Scan for the cell matching the given text and deliver its (X, Y) coordinate at center. 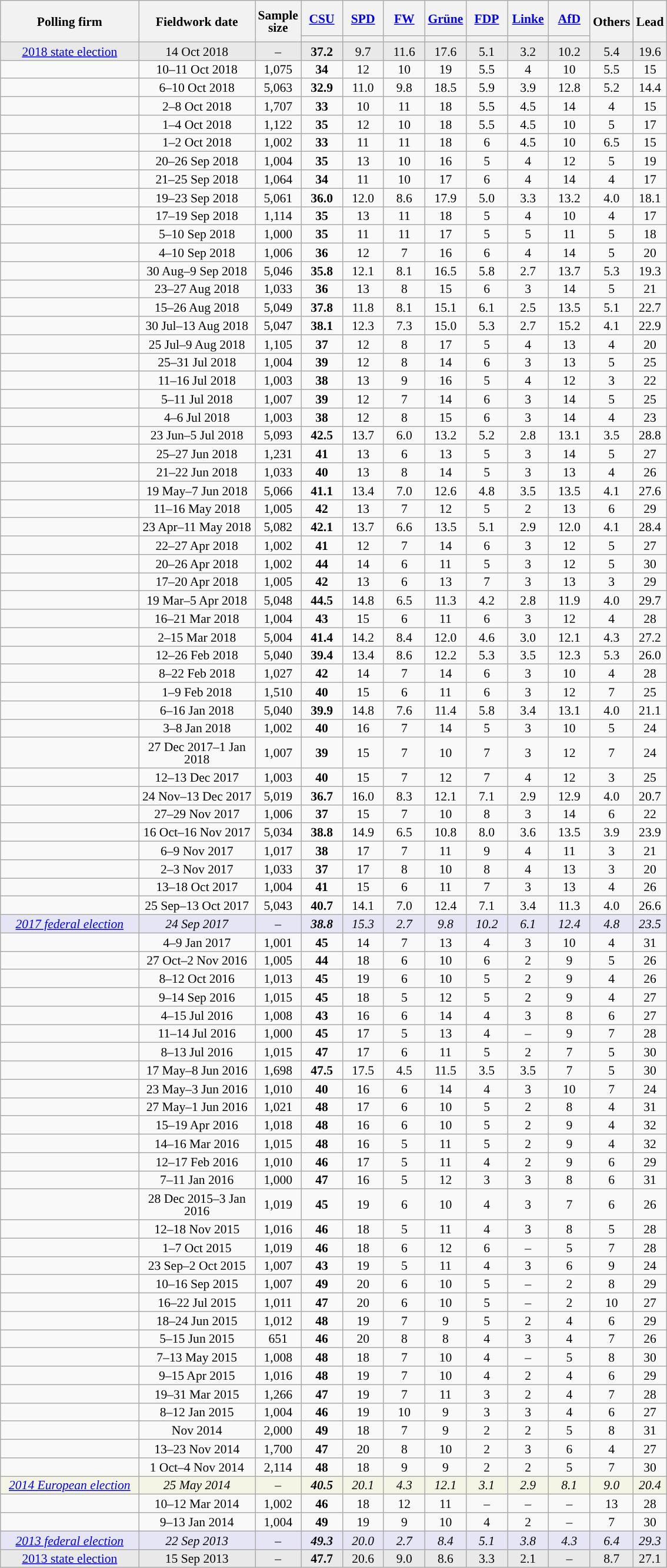
16.0 (363, 795)
2–15 Mar 2018 (197, 636)
5,004 (278, 636)
11.0 (363, 88)
1–2 Oct 2018 (197, 142)
6.0 (404, 435)
32.9 (322, 88)
17.6 (445, 51)
7.3 (404, 326)
14.4 (651, 88)
29.7 (651, 600)
19 May–7 Jun 2018 (197, 491)
5,093 (278, 435)
20.0 (363, 1540)
Others (612, 21)
9–15 Apr 2015 (197, 1375)
21–25 Sep 2018 (197, 179)
39.9 (322, 710)
1,064 (278, 179)
11.5 (445, 1070)
20–26 Apr 2018 (197, 563)
1–4 Oct 2018 (197, 125)
15–19 Apr 2016 (197, 1126)
23–27 Aug 2018 (197, 289)
27.6 (651, 491)
3.0 (528, 636)
5,061 (278, 198)
14–16 Mar 2016 (197, 1143)
8–13 Jul 2016 (197, 1052)
11.4 (445, 710)
Samplesize (278, 21)
6–9 Nov 2017 (197, 850)
1,021 (278, 1107)
6.4 (612, 1540)
14.2 (363, 636)
14 Oct 2018 (197, 51)
15.2 (569, 326)
11.9 (569, 600)
2–3 Nov 2017 (197, 869)
2,114 (278, 1467)
28 Dec 2015–3 Jan 2016 (197, 1205)
6–16 Jan 2018 (197, 710)
11–16 Jul 2018 (197, 381)
9–13 Jan 2014 (197, 1522)
651 (278, 1339)
4.2 (486, 600)
19 Mar–5 Apr 2018 (197, 600)
1,231 (278, 454)
2017 federal election (69, 923)
36.7 (322, 795)
23 Sep–2 Oct 2015 (197, 1266)
20.6 (363, 1559)
5,019 (278, 795)
30 Aug–9 Sep 2018 (197, 271)
38.1 (322, 326)
18–24 Jun 2015 (197, 1321)
29.3 (651, 1540)
20–26 Sep 2018 (197, 161)
10–16 Sep 2015 (197, 1285)
15.3 (363, 923)
47.7 (322, 1559)
27–29 Nov 2017 (197, 814)
27 Dec 2017–1 Jan 2018 (197, 753)
39.4 (322, 655)
5.4 (612, 51)
1,018 (278, 1126)
12.8 (569, 88)
1,510 (278, 692)
7.6 (404, 710)
1,027 (278, 674)
7–13 May 2015 (197, 1357)
23 (651, 418)
23.5 (651, 923)
Nov 2014 (197, 1430)
FDP (486, 18)
11–16 May 2018 (197, 508)
12.2 (445, 655)
27 May–1 Jun 2016 (197, 1107)
10.8 (445, 833)
21–22 Jun 2018 (197, 472)
8–12 Oct 2016 (197, 979)
15.0 (445, 326)
AfD (569, 18)
25–27 Jun 2018 (197, 454)
5,043 (278, 906)
44.5 (322, 600)
25 Jul–9 Aug 2018 (197, 343)
2018 state election (69, 51)
Fieldwork date (197, 21)
23.9 (651, 833)
40.7 (322, 906)
1,075 (278, 69)
1,011 (278, 1302)
21.1 (651, 710)
23 May–3 Jun 2016 (197, 1088)
8–22 Feb 2018 (197, 674)
41.4 (322, 636)
16 Oct–16 Nov 2017 (197, 833)
1,001 (278, 942)
49.3 (322, 1540)
2.5 (528, 307)
4.6 (486, 636)
Grüne (445, 18)
26.0 (651, 655)
35.8 (322, 271)
1,017 (278, 850)
17.5 (363, 1070)
8.7 (612, 1559)
5,046 (278, 271)
5–11 Jul 2018 (197, 399)
1,013 (278, 979)
5–15 Jun 2015 (197, 1339)
1,266 (278, 1394)
23 Jun–5 Jul 2018 (197, 435)
11.6 (404, 51)
4–15 Jul 2016 (197, 1015)
25 May 2014 (197, 1486)
17 May–8 Jun 2016 (197, 1070)
6.6 (404, 527)
Polling firm (69, 21)
37.8 (322, 307)
8.0 (486, 833)
10–11 Oct 2018 (197, 69)
27.2 (651, 636)
11–14 Jul 2016 (197, 1034)
8.3 (404, 795)
3.8 (528, 1540)
27.1 (651, 1559)
42.1 (322, 527)
1,012 (278, 1321)
25 Sep–13 Oct 2017 (197, 906)
9.7 (363, 51)
17–19 Sep 2018 (197, 215)
15 Sep 2013 (197, 1559)
18.1 (651, 198)
41.1 (322, 491)
42.5 (322, 435)
3.1 (486, 1486)
20.7 (651, 795)
16–21 Mar 2018 (197, 619)
20.4 (651, 1486)
28.4 (651, 527)
22.9 (651, 326)
25–31 Jul 2018 (197, 362)
3.2 (528, 51)
22–27 Apr 2018 (197, 546)
30 Jul–13 Aug 2018 (197, 326)
4–6 Jul 2018 (197, 418)
Lead (651, 21)
20.1 (363, 1486)
3.6 (528, 833)
24 Sep 2017 (197, 923)
1,122 (278, 125)
1,698 (278, 1070)
SPD (363, 18)
2014 European election (69, 1486)
15–26 Aug 2018 (197, 307)
28.8 (651, 435)
19.6 (651, 51)
5,066 (278, 491)
19–23 Sep 2018 (197, 198)
5,048 (278, 600)
8–12 Jan 2015 (197, 1412)
4–10 Sep 2018 (197, 253)
5,082 (278, 527)
5.0 (486, 198)
2.1 (528, 1559)
1,114 (278, 215)
23 Apr–11 May 2018 (197, 527)
12.9 (569, 795)
12.6 (445, 491)
13–18 Oct 2017 (197, 887)
12–18 Nov 2015 (197, 1229)
1,105 (278, 343)
22.7 (651, 307)
1,700 (278, 1449)
2–8 Oct 2018 (197, 106)
5–10 Sep 2018 (197, 234)
FW (404, 18)
1–9 Feb 2018 (197, 692)
7–11 Jan 2016 (197, 1180)
5,047 (278, 326)
6–10 Oct 2018 (197, 88)
1–7 Oct 2015 (197, 1247)
3–8 Jan 2018 (197, 728)
19.3 (651, 271)
13–23 Nov 2014 (197, 1449)
2013 federal election (69, 1540)
36.0 (322, 198)
18.5 (445, 88)
37.2 (322, 51)
14.9 (363, 833)
CSU (322, 18)
4–9 Jan 2017 (197, 942)
40.5 (322, 1486)
12–13 Dec 2017 (197, 778)
5,034 (278, 833)
2,000 (278, 1430)
16–22 Jul 2015 (197, 1302)
14.1 (363, 906)
5,049 (278, 307)
16.5 (445, 271)
24 Nov–13 Dec 2017 (197, 795)
2013 state election (69, 1559)
26.6 (651, 906)
Linke (528, 18)
47.5 (322, 1070)
17–20 Apr 2018 (197, 582)
5.9 (486, 88)
15.1 (445, 307)
19–31 Mar 2015 (197, 1394)
12–17 Feb 2016 (197, 1162)
12–26 Feb 2018 (197, 655)
27 Oct–2 Nov 2016 (197, 960)
17.9 (445, 198)
10–12 Mar 2014 (197, 1503)
1,707 (278, 106)
1 Oct–4 Nov 2014 (197, 1467)
5,063 (278, 88)
22 Sep 2013 (197, 1540)
9–14 Sep 2016 (197, 997)
11.8 (363, 307)
